Search for the cell housing the specified text and yield its (X, Y) center coordinate. 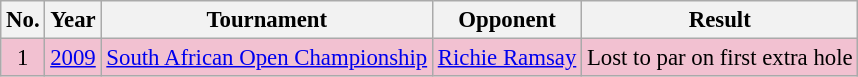
Year (73, 20)
No. (23, 20)
Tournament (266, 20)
Richie Ramsay (506, 58)
Result (720, 20)
South African Open Championship (266, 58)
1 (23, 58)
Opponent (506, 20)
2009 (73, 58)
Lost to par on first extra hole (720, 58)
